Return the (X, Y) coordinate for the center point of the cell that contains the specified text.  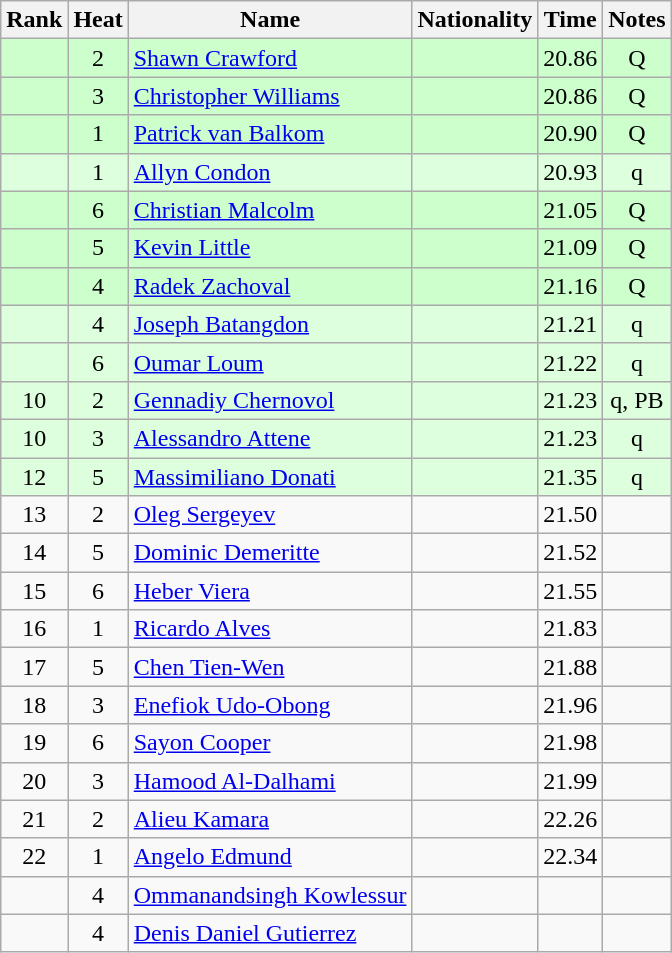
21.55 (570, 591)
18 (34, 705)
21.16 (570, 286)
21.09 (570, 248)
Sayon Cooper (270, 743)
12 (34, 477)
Alessandro Attene (270, 438)
21.05 (570, 210)
Chen Tien-Wen (270, 667)
21.22 (570, 362)
q, PB (637, 400)
21.35 (570, 477)
Christian Malcolm (270, 210)
Ricardo Alves (270, 629)
Name (270, 20)
Heber Viera (270, 591)
Hamood Al-Dalhami (270, 781)
21.99 (570, 781)
21.21 (570, 324)
20.93 (570, 172)
22.34 (570, 857)
Joseph Batangdon (270, 324)
20.90 (570, 134)
Enefiok Udo-Obong (270, 705)
Allyn Condon (270, 172)
20 (34, 781)
16 (34, 629)
Heat (98, 20)
22.26 (570, 819)
21.50 (570, 515)
Rank (34, 20)
21 (34, 819)
22 (34, 857)
Patrick van Balkom (270, 134)
Oleg Sergeyev (270, 515)
21.83 (570, 629)
17 (34, 667)
Kevin Little (270, 248)
Christopher Williams (270, 96)
Shawn Crawford (270, 58)
21.96 (570, 705)
21.98 (570, 743)
14 (34, 553)
Gennadiy Chernovol (270, 400)
Oumar Loum (270, 362)
21.88 (570, 667)
Massimiliano Donati (270, 477)
Notes (637, 20)
Angelo Edmund (270, 857)
Ommanandsingh Kowlessur (270, 895)
Dominic Demeritte (270, 553)
Time (570, 20)
Alieu Kamara (270, 819)
Nationality (475, 20)
13 (34, 515)
Denis Daniel Gutierrez (270, 933)
15 (34, 591)
19 (34, 743)
Radek Zachoval (270, 286)
21.52 (570, 553)
